Extract the [X, Y] coordinate from the center of the cell holding the provided text.  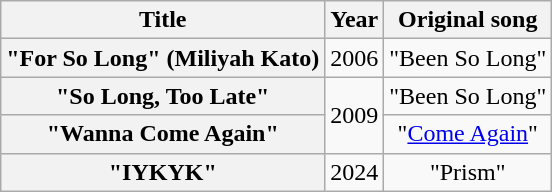
Title [163, 20]
"For So Long" (Miliyah Kato) [163, 58]
"So Long, Too Late" [163, 96]
Original song [468, 20]
"Prism" [468, 172]
"IYKYK" [163, 172]
"Come Again" [468, 134]
Year [354, 20]
2009 [354, 115]
2024 [354, 172]
2006 [354, 58]
"Wanna Come Again" [163, 134]
